Find where the given text appears and provide that cell's center as [X, Y] coordinate. 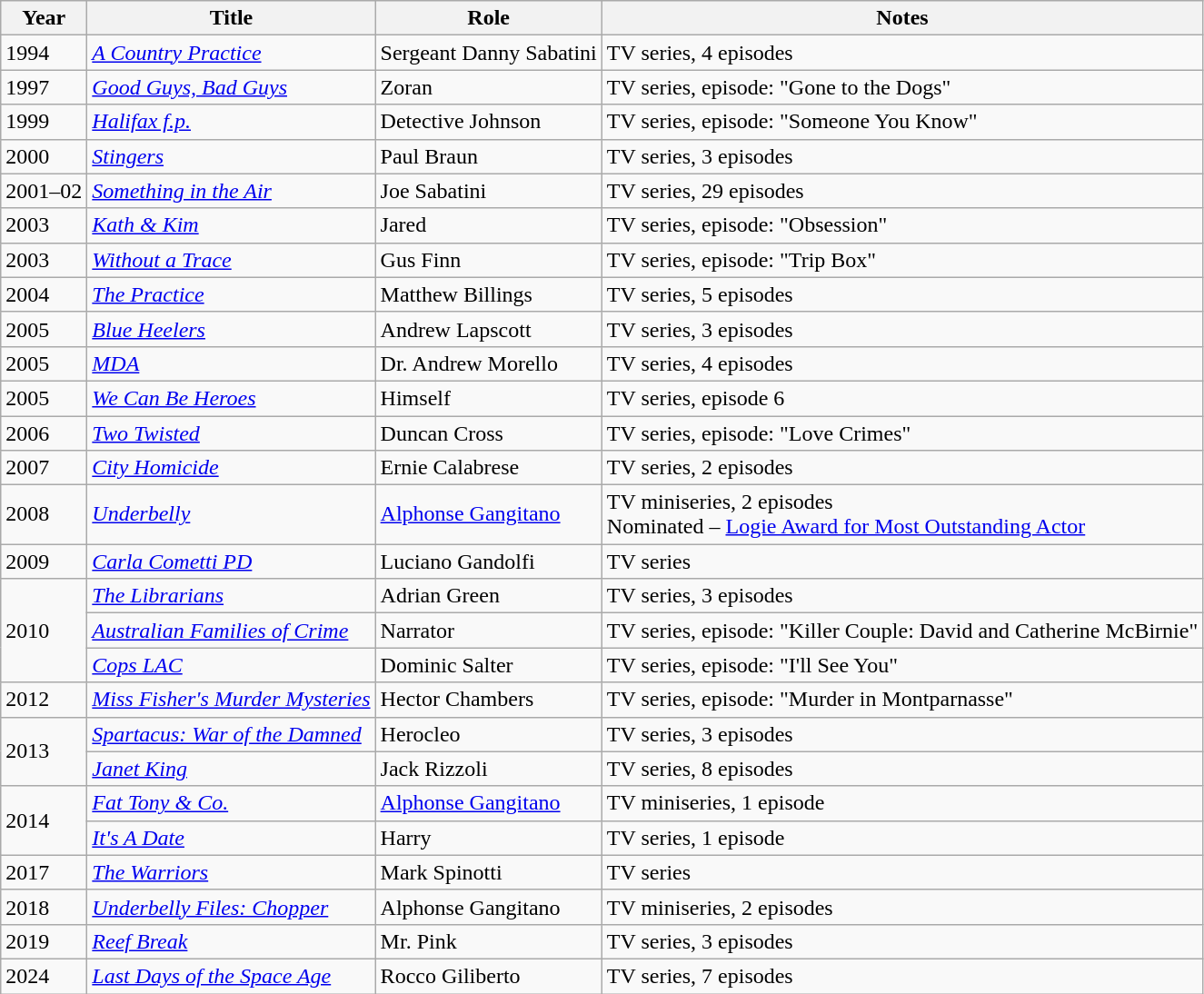
2007 [44, 468]
Cops LAC [231, 665]
2024 [44, 976]
Herocleo [489, 734]
TV series, 5 episodes [901, 294]
Blue Heelers [231, 329]
Carla Cometti PD [231, 562]
Dominic Salter [489, 665]
Dr. Andrew Morello [489, 363]
2004 [44, 294]
2006 [44, 433]
Halifax f.p. [231, 122]
Detective Johnson [489, 122]
TV miniseries, 2 episodesNominated – Logie Award for Most Outstanding Actor [901, 514]
Janet King [231, 769]
Reef Break [231, 941]
Notes [901, 18]
Paul Braun [489, 156]
TV series, episode: "Obsession" [901, 225]
TV series, episode: "Killer Couple: David and Catherine McBirnie" [901, 631]
Good Guys, Bad Guys [231, 87]
TV series, episode: "Murder in Montparnasse" [901, 700]
1997 [44, 87]
Hector Chambers [489, 700]
2010 [44, 631]
2008 [44, 514]
Underbelly [231, 514]
Two Twisted [231, 433]
Role [489, 18]
TV series, episode: "Love Crimes" [901, 433]
TV series, episode: "Someone You Know" [901, 122]
Fat Tony & Co. [231, 803]
TV series, 7 episodes [901, 976]
Underbelly Files: Chopper [231, 907]
Australian Families of Crime [231, 631]
Kath & Kim [231, 225]
Harry [489, 838]
Zoran [489, 87]
Matthew Billings [489, 294]
TV miniseries, 1 episode [901, 803]
TV series, 2 episodes [901, 468]
Himself [489, 398]
It's A Date [231, 838]
TV series, episode: "I'll See You" [901, 665]
Stingers [231, 156]
Ernie Calabrese [489, 468]
TV series, episode 6 [901, 398]
Andrew Lapscott [489, 329]
2013 [44, 751]
Last Days of the Space Age [231, 976]
Narrator [489, 631]
Joe Sabatini [489, 191]
The Librarians [231, 596]
Miss Fisher's Murder Mysteries [231, 700]
The Warriors [231, 872]
Something in the Air [231, 191]
2000 [44, 156]
TV series, 1 episode [901, 838]
TV series, episode: "Gone to the Dogs" [901, 87]
TV miniseries, 2 episodes [901, 907]
The Practice [231, 294]
2009 [44, 562]
TV series, episode: "Trip Box" [901, 260]
Title [231, 18]
Without a Trace [231, 260]
2017 [44, 872]
2018 [44, 907]
Sergeant Danny Sabatini [489, 53]
Jack Rizzoli [489, 769]
2012 [44, 700]
Gus Finn [489, 260]
Rocco Giliberto [489, 976]
Mark Spinotti [489, 872]
City Homicide [231, 468]
Spartacus: War of the Damned [231, 734]
2019 [44, 941]
Year [44, 18]
We Can Be Heroes [231, 398]
Adrian Green [489, 596]
1999 [44, 122]
Luciano Gandolfi [489, 562]
TV series, 29 episodes [901, 191]
Jared [489, 225]
1994 [44, 53]
A Country Practice [231, 53]
TV series, 8 episodes [901, 769]
2014 [44, 820]
2001–02 [44, 191]
MDA [231, 363]
Duncan Cross [489, 433]
Mr. Pink [489, 941]
